From the cell containing the given text, extract its center point as (X, Y) coordinate. 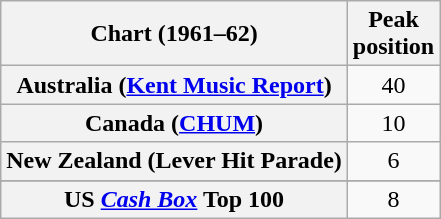
6 (393, 161)
New Zealand (Lever Hit Parade) (174, 161)
US Cash Box Top 100 (174, 199)
40 (393, 85)
8 (393, 199)
Canada (CHUM) (174, 123)
10 (393, 123)
Australia (Kent Music Report) (174, 85)
Chart (1961–62) (174, 34)
Peakposition (393, 34)
